Capture the cell that displays the provided text and extract its [x, y] central coordinate. 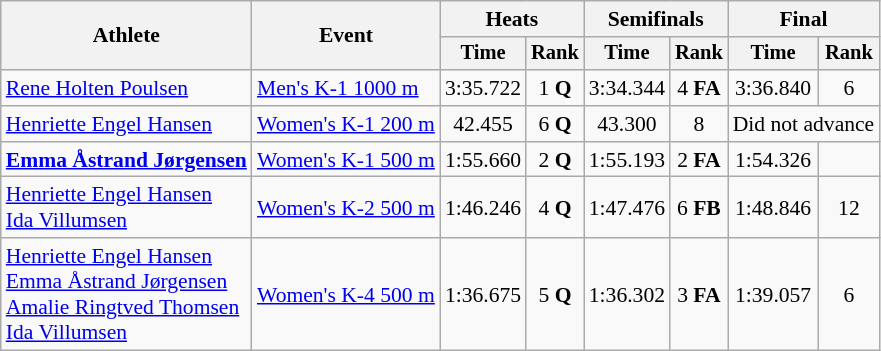
Emma Åstrand Jørgensen [126, 160]
4 FA [699, 88]
5 Q [555, 294]
6 FB [699, 208]
1:54.326 [774, 160]
Women's K-1 500 m [346, 160]
Henriette Engel HansenEmma Åstrand JørgensenAmalie Ringtved ThomsenIda Villumsen [126, 294]
Semifinals [656, 19]
1:39.057 [774, 294]
1:36.302 [627, 294]
4 Q [555, 208]
1:55.193 [627, 160]
Men's K-1 1000 m [346, 88]
Rene Holten Poulsen [126, 88]
Athlete [126, 36]
Event [346, 36]
2 Q [555, 160]
43.300 [627, 124]
Women's K-2 500 m [346, 208]
3 FA [699, 294]
1:46.246 [483, 208]
42.455 [483, 124]
6 Q [555, 124]
2 FA [699, 160]
Final [804, 19]
Women's K-1 200 m [346, 124]
12 [850, 208]
3:36.840 [774, 88]
Henriette Engel HansenIda Villumsen [126, 208]
1:36.675 [483, 294]
1 Q [555, 88]
Did not advance [804, 124]
Henriette Engel Hansen [126, 124]
1:55.660 [483, 160]
1:47.476 [627, 208]
Heats [512, 19]
8 [699, 124]
3:35.722 [483, 88]
1:48.846 [774, 208]
3:34.344 [627, 88]
Women's K-4 500 m [346, 294]
